Output the [x, y] coordinate of the center of the cell containing the given text.  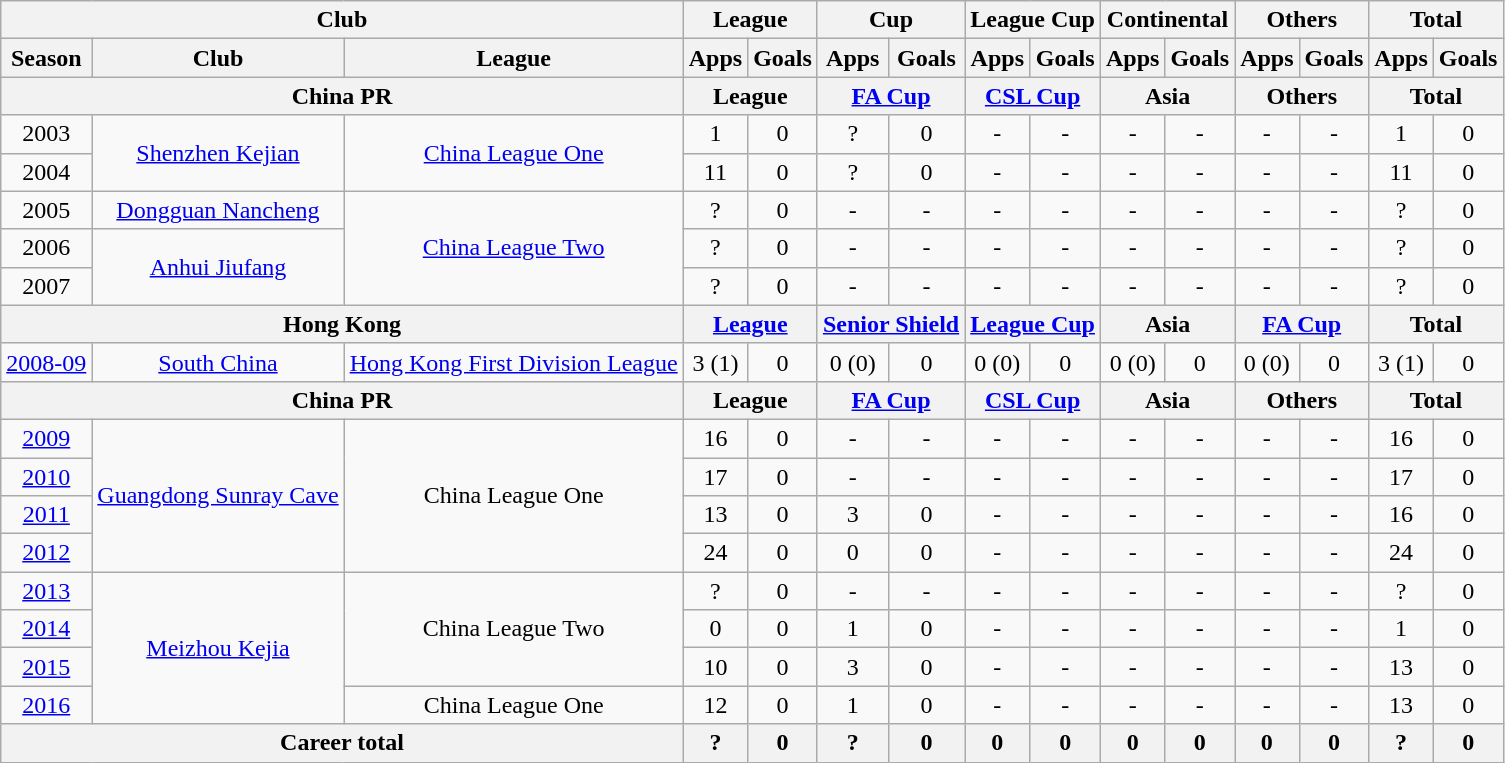
Hong Kong [342, 324]
Cup [890, 20]
Senior Shield [890, 324]
Guangdong Sunray Cave [218, 495]
2015 [46, 667]
12 [715, 705]
2003 [46, 134]
Meizhou Kejia [218, 648]
2016 [46, 705]
Hong Kong First Division League [514, 362]
2009 [46, 438]
Dongguan Nancheng [218, 210]
2008-09 [46, 362]
2004 [46, 172]
South China [218, 362]
Career total [342, 743]
Season [46, 58]
10 [715, 667]
Anhui Jiufang [218, 267]
2011 [46, 515]
2010 [46, 477]
2013 [46, 591]
2007 [46, 286]
2012 [46, 553]
2014 [46, 629]
2006 [46, 248]
Shenzhen Kejian [218, 153]
Continental [1167, 20]
2005 [46, 210]
